Search for the cell housing the specified text and yield its (X, Y) center coordinate. 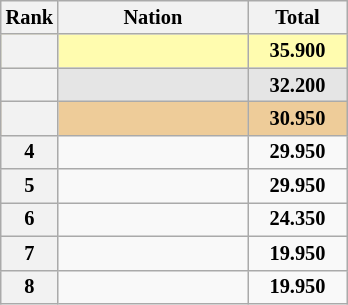
5 (30, 186)
30.950 (298, 118)
7 (30, 253)
Total (298, 17)
6 (30, 219)
24.350 (298, 219)
8 (30, 287)
Nation (153, 17)
4 (30, 152)
35.900 (298, 51)
32.200 (298, 85)
Rank (30, 17)
